Output the [x, y] coordinate of the center of the cell containing the given text.  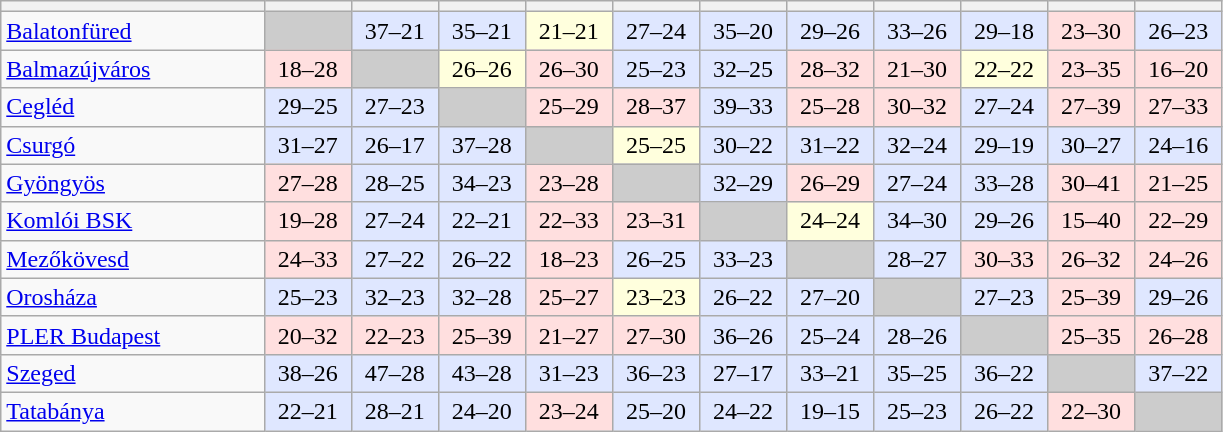
30–32 [916, 107]
33–28 [1004, 183]
Cegléd [132, 107]
22–23 [394, 335]
28–37 [656, 107]
39–33 [742, 107]
26–23 [1178, 31]
24–22 [742, 411]
Komlói BSK [132, 221]
22–22 [1004, 69]
22–30 [1092, 411]
29–25 [308, 107]
25–35 [1092, 335]
16–20 [1178, 69]
36–22 [1004, 373]
24–33 [308, 259]
31–22 [830, 145]
29–18 [1004, 31]
28–27 [916, 259]
28–25 [394, 183]
19–15 [830, 411]
37–21 [394, 31]
25–29 [568, 107]
25–27 [568, 297]
36–23 [656, 373]
Csurgó [132, 145]
37–22 [1178, 373]
32–29 [742, 183]
24–20 [482, 411]
30–33 [1004, 259]
23–35 [1092, 69]
20–32 [308, 335]
24–24 [830, 221]
22–33 [568, 221]
22–29 [1178, 221]
43–28 [482, 373]
26–26 [482, 69]
Orosháza [132, 297]
32–28 [482, 297]
27–28 [308, 183]
PLER Budapest [132, 335]
34–23 [482, 183]
26–28 [1178, 335]
27–22 [394, 259]
30–22 [742, 145]
23–28 [568, 183]
19–28 [308, 221]
47–28 [394, 373]
32–25 [742, 69]
34–30 [916, 221]
21–25 [1178, 183]
28–32 [830, 69]
Balatonfüred [132, 31]
25–24 [830, 335]
32–24 [916, 145]
Tatabánya [132, 411]
26–25 [656, 259]
30–41 [1092, 183]
25–20 [656, 411]
24–26 [1178, 259]
27–39 [1092, 107]
30–27 [1092, 145]
24–16 [1178, 145]
27–20 [830, 297]
21–30 [916, 69]
Mezőkövesd [132, 259]
23–31 [656, 221]
26–29 [830, 183]
33–26 [916, 31]
26–32 [1092, 259]
27–33 [1178, 107]
18–23 [568, 259]
36–26 [742, 335]
35–20 [742, 31]
23–24 [568, 411]
31–23 [568, 373]
21–27 [568, 335]
21–21 [568, 31]
26–17 [394, 145]
31–27 [308, 145]
33–21 [830, 373]
15–40 [1092, 221]
Gyöngyös [132, 183]
Balmazújváros [132, 69]
27–17 [742, 373]
37–28 [482, 145]
28–26 [916, 335]
27–30 [656, 335]
Szeged [132, 373]
23–23 [656, 297]
33–23 [742, 259]
26–30 [568, 69]
18–28 [308, 69]
25–28 [830, 107]
35–25 [916, 373]
35–21 [482, 31]
29–19 [1004, 145]
23–30 [1092, 31]
25–25 [656, 145]
32–23 [394, 297]
38–26 [308, 373]
28–21 [394, 411]
